Identify which cell holds the provided text, then report its [x, y] central coordinate. 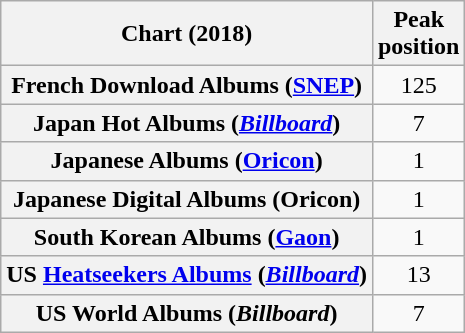
13 [418, 275]
Chart (2018) [187, 34]
Peakposition [418, 34]
Japanese Digital Albums (Oricon) [187, 199]
Japanese Albums (Oricon) [187, 161]
Japan Hot Albums (Billboard) [187, 123]
US World Albums (Billboard) [187, 313]
US Heatseekers Albums (Billboard) [187, 275]
125 [418, 85]
South Korean Albums (Gaon) [187, 237]
French Download Albums (SNEP) [187, 85]
